Find where the given text appears and provide that cell's center as (x, y) coordinate. 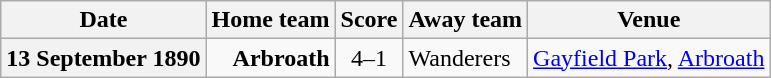
Away team (466, 20)
Arbroath (270, 58)
13 September 1890 (104, 58)
Wanderers (466, 58)
Gayfield Park, Arbroath (649, 58)
4–1 (369, 58)
Home team (270, 20)
Venue (649, 20)
Date (104, 20)
Score (369, 20)
